Extract the [X, Y] coordinate from the center of the cell holding the provided text.  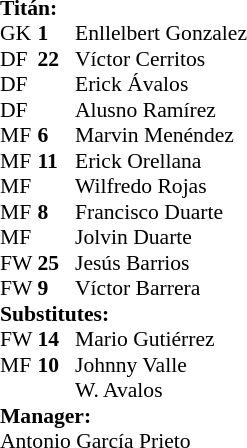
22 [56, 59]
14 [56, 339]
Francisco Duarte [161, 212]
Marvin Menéndez [161, 135]
Wilfredo Rojas [161, 187]
Víctor Cerritos [161, 59]
Enllelbert Gonzalez [161, 33]
11 [56, 161]
Erick Ávalos [161, 85]
8 [56, 212]
Mario Gutiérrez [161, 339]
Víctor Barrera [161, 289]
10 [56, 365]
Erick Orellana [161, 161]
Jolvin Duarte [161, 237]
W. Avalos [161, 391]
Substitutes: [124, 314]
25 [56, 263]
9 [56, 289]
6 [56, 135]
Johnny Valle [161, 365]
1 [56, 33]
GK [19, 33]
Jesús Barrios [161, 263]
Alusno Ramírez [161, 110]
Manager: [124, 416]
